Provide the (X, Y) coordinate of the cell's center where the given text is located.  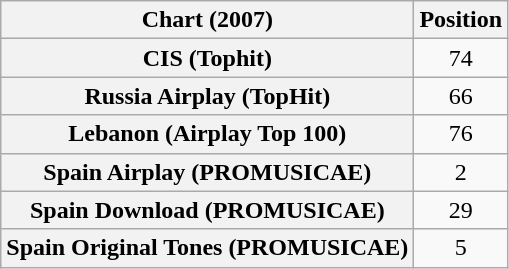
CIS (Tophit) (208, 58)
Spain Original Tones (PROMUSICAE) (208, 248)
Russia Airplay (TopHit) (208, 96)
74 (461, 58)
Chart (2007) (208, 20)
29 (461, 210)
2 (461, 172)
Lebanon (Airplay Top 100) (208, 134)
Spain Download (PROMUSICAE) (208, 210)
Spain Airplay (PROMUSICAE) (208, 172)
Position (461, 20)
66 (461, 96)
76 (461, 134)
5 (461, 248)
